Capture the cell that displays the provided text and extract its [x, y] central coordinate. 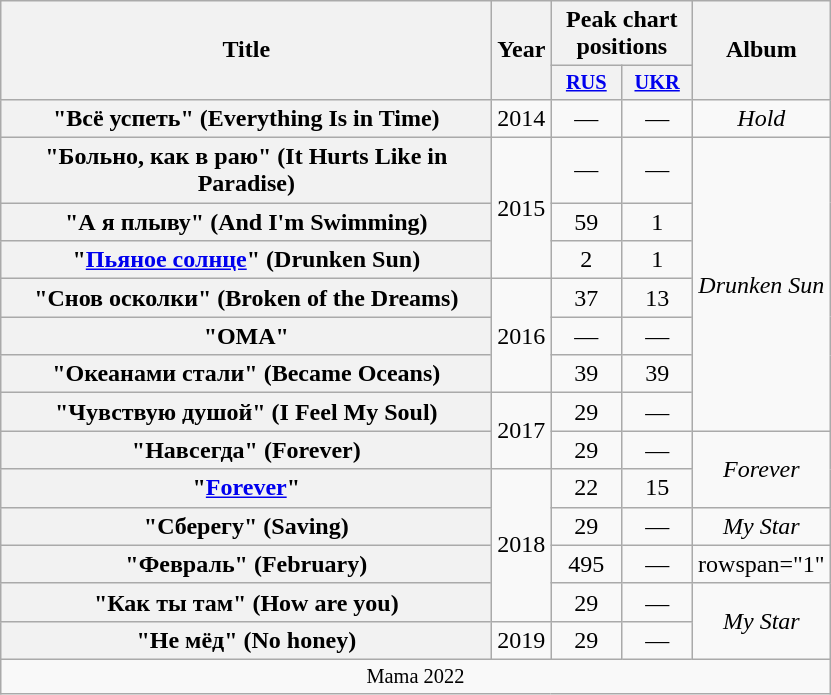
Album [762, 50]
"OMA" [246, 336]
"А я плыву" (And I'm Swimming) [246, 222]
"Forever" [246, 488]
495 [586, 564]
15 [658, 488]
13 [658, 298]
22 [586, 488]
37 [586, 298]
"Всё успеть" (Everything Is in Time) [246, 118]
2 [586, 260]
Peak chart positions [622, 34]
"Сберегу" (Saving) [246, 526]
"Пьяное солнце" (Drunken Sun) [246, 260]
"Не мёд" (No honey) [246, 640]
"Снов осколки" (Broken of the Dreams) [246, 298]
2019 [522, 640]
Mama 2022 [416, 676]
"Навсегда" (Forever) [246, 450]
Drunken Sun [762, 284]
Title [246, 50]
2014 [522, 118]
UKR [658, 83]
2016 [522, 336]
"Океанами стали" (Became Oceans) [246, 374]
2017 [522, 431]
Year [522, 50]
2015 [522, 208]
rowspan="1" [762, 564]
"Как ты там" (How are you) [246, 602]
Hold [762, 118]
RUS [586, 83]
"Больно, как в раю" (It Hurts Like in Paradise) [246, 170]
Forever [762, 469]
"Чувствую душой" (I Feel My Soul) [246, 412]
"Февраль" (February) [246, 564]
59 [586, 222]
2018 [522, 545]
